Return (x, y) of the center of cell containing provided text 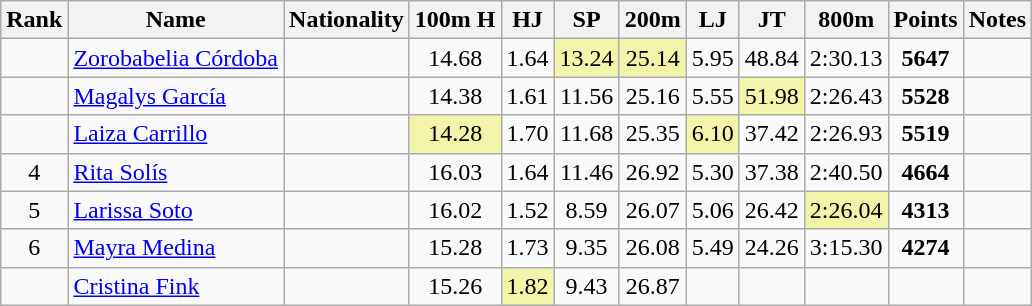
3:15.30 (846, 248)
5.55 (712, 96)
5.95 (712, 58)
26.07 (652, 210)
HJ (528, 20)
25.16 (652, 96)
25.35 (652, 134)
11.68 (586, 134)
2:26.93 (846, 134)
14.28 (455, 134)
1.52 (528, 210)
16.03 (455, 172)
4 (34, 172)
9.43 (586, 286)
Points (926, 20)
Name (176, 20)
26.08 (652, 248)
6 (34, 248)
5519 (926, 134)
Magalys García (176, 96)
2:30.13 (846, 58)
14.68 (455, 58)
5 (34, 210)
1.73 (528, 248)
5647 (926, 58)
11.56 (586, 96)
1.82 (528, 286)
14.38 (455, 96)
4274 (926, 248)
8.59 (586, 210)
24.26 (772, 248)
200m (652, 20)
800m (846, 20)
25.14 (652, 58)
51.98 (772, 96)
1.70 (528, 134)
100m H (455, 20)
37.38 (772, 172)
26.42 (772, 210)
48.84 (772, 58)
LJ (712, 20)
16.02 (455, 210)
4313 (926, 210)
Notes (997, 20)
2:26.43 (846, 96)
SP (586, 20)
5.30 (712, 172)
Zorobabelia Córdoba (176, 58)
Rita Solís (176, 172)
11.46 (586, 172)
6.10 (712, 134)
13.24 (586, 58)
4664 (926, 172)
Laiza Carrillo (176, 134)
37.42 (772, 134)
2:40.50 (846, 172)
Larissa Soto (176, 210)
5.06 (712, 210)
Rank (34, 20)
15.28 (455, 248)
26.87 (652, 286)
1.61 (528, 96)
15.26 (455, 286)
Nationality (347, 20)
9.35 (586, 248)
2:26.04 (846, 210)
JT (772, 20)
5.49 (712, 248)
26.92 (652, 172)
5528 (926, 96)
Mayra Medina (176, 248)
Cristina Fink (176, 286)
